Output the [X, Y] coordinate of the center of the cell containing the given text.  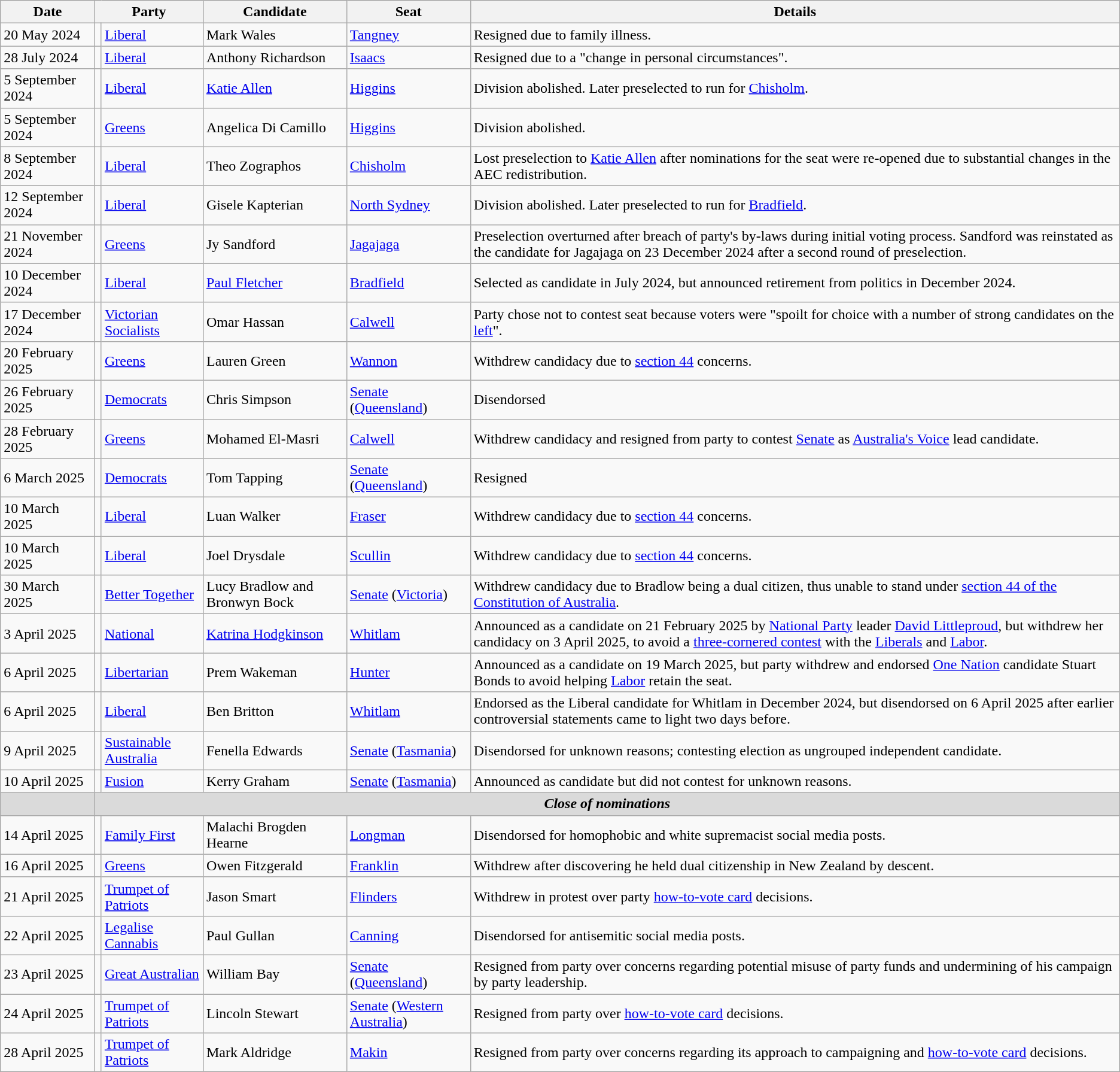
Sustainable Australia [152, 751]
Theo Zographos [275, 166]
Katrina Hodgkinson [275, 633]
Anthony Richardson [275, 57]
26 February 2025 [48, 400]
Franklin [408, 866]
Resigned from party over concerns regarding its approach to campaigning and how-to-vote card decisions. [795, 1052]
Mohamed El-Masri [275, 438]
Malachi Brogden Hearne [275, 834]
Joel Drysdale [275, 555]
Paul Fletcher [275, 283]
Party chose not to contest seat because voters were "spoilt for choice with a number of strong candidates on the left". [795, 322]
Disendorsed for unknown reasons; contesting election as ungrouped independent candidate. [795, 751]
Resigned due to family illness. [795, 35]
Division abolished. [795, 127]
Libertarian [152, 673]
Announced as a candidate on 19 March 2025, but party withdrew and endorsed One Nation candidate Stuart Bonds to avoid helping Labor retain the seat. [795, 673]
Jagajaga [408, 244]
22 April 2025 [48, 935]
6 March 2025 [48, 478]
9 April 2025 [48, 751]
8 September 2024 [48, 166]
Omar Hassan [275, 322]
Withdrew candidacy and resigned from party to contest Senate as Australia's Voice lead candidate. [795, 438]
Isaacs [408, 57]
Date [48, 12]
Fraser [408, 517]
Angelica Di Camillo [275, 127]
Katie Allen [275, 89]
Gisele Kapterian [275, 205]
Lucy Bradlow and Bronwyn Bock [275, 595]
Resigned due to a "change in personal circumstances". [795, 57]
Owen Fitzgerald [275, 866]
Division abolished. Later preselected to run for Bradfield. [795, 205]
23 April 2025 [48, 974]
Fusion [152, 781]
Senate (Victoria) [408, 595]
Makin [408, 1052]
Kerry Graham [275, 781]
3 April 2025 [48, 633]
Chisholm [408, 166]
Resigned [795, 478]
10 April 2025 [48, 781]
30 March 2025 [48, 595]
Seat [408, 12]
Flinders [408, 897]
Victorian Socialists [152, 322]
Jason Smart [275, 897]
20 May 2024 [48, 35]
Tangney [408, 35]
Luan Walker [275, 517]
Bradfield [408, 283]
Canning [408, 935]
Great Australian [152, 974]
Wannon [408, 360]
28 April 2025 [48, 1052]
Withdrew in protest over party how-to-vote card decisions. [795, 897]
12 September 2024 [48, 205]
Ben Britton [275, 711]
Lauren Green [275, 360]
16 April 2025 [48, 866]
Disendorsed for antisemitic social media posts. [795, 935]
Mark Aldridge [275, 1052]
Lincoln Stewart [275, 1013]
28 February 2025 [48, 438]
Hunter [408, 673]
24 April 2025 [48, 1013]
21 November 2024 [48, 244]
Lost preselection to Katie Allen after nominations for the seat were re-opened due to substantial changes in the AEC redistribution. [795, 166]
10 December 2024 [48, 283]
Details [795, 12]
Better Together [152, 595]
Jy Sandford [275, 244]
North Sydney [408, 205]
Division abolished. Later preselected to run for Chisholm. [795, 89]
Disendorsed for homophobic and white supremacist social media posts. [795, 834]
Withdrew after discovering he held dual citizenship in New Zealand by descent. [795, 866]
Longman [408, 834]
Selected as candidate in July 2024, but announced retirement from politics in December 2024. [795, 283]
Scullin [408, 555]
Senate (Western Australia) [408, 1013]
Withdrew candidacy due to Bradlow being a dual citizen, thus unable to stand under section 44 of the Constitution of Australia. [795, 595]
Resigned from party over concerns regarding potential misuse of party funds and undermining of his campaign by party leadership. [795, 974]
Disendorsed [795, 400]
William Bay [275, 974]
National [152, 633]
17 December 2024 [48, 322]
Close of nominations [607, 804]
Party [148, 12]
Paul Gullan [275, 935]
28 July 2024 [48, 57]
20 February 2025 [48, 360]
Family First [152, 834]
14 April 2025 [48, 834]
Fenella Edwards [275, 751]
Candidate [275, 12]
Legalise Cannabis [152, 935]
Mark Wales [275, 35]
21 April 2025 [48, 897]
Resigned from party over how-to-vote card decisions. [795, 1013]
Chris Simpson [275, 400]
Announced as candidate but did not contest for unknown reasons. [795, 781]
Tom Tapping [275, 478]
Prem Wakeman [275, 673]
